Detect which cell encompasses the target text, then output its [X, Y] center coordinate. 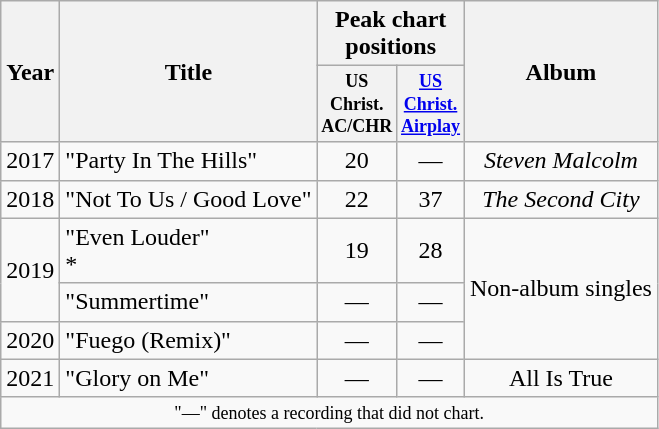
Title [188, 72]
2019 [30, 270]
"Party In The Hills" [188, 161]
USChrist.AC/CHR [357, 104]
Steven Malcolm [560, 161]
Album [560, 72]
"Not To Us / Good Love" [188, 199]
2018 [30, 199]
"Even Louder"* [188, 250]
"Fuego (Remix)" [188, 340]
"—" denotes a recording that did not chart. [330, 412]
2017 [30, 161]
2020 [30, 340]
All Is True [560, 378]
22 [357, 199]
Non-album singles [560, 288]
37 [431, 199]
19 [357, 250]
20 [357, 161]
"Summertime" [188, 302]
"Glory on Me" [188, 378]
The Second City [560, 199]
2021 [30, 378]
28 [431, 250]
Peak chart positions [390, 34]
USChrist.Airplay [431, 104]
Year [30, 72]
